Return the [x, y] coordinate for the center point of the cell that contains the specified text.  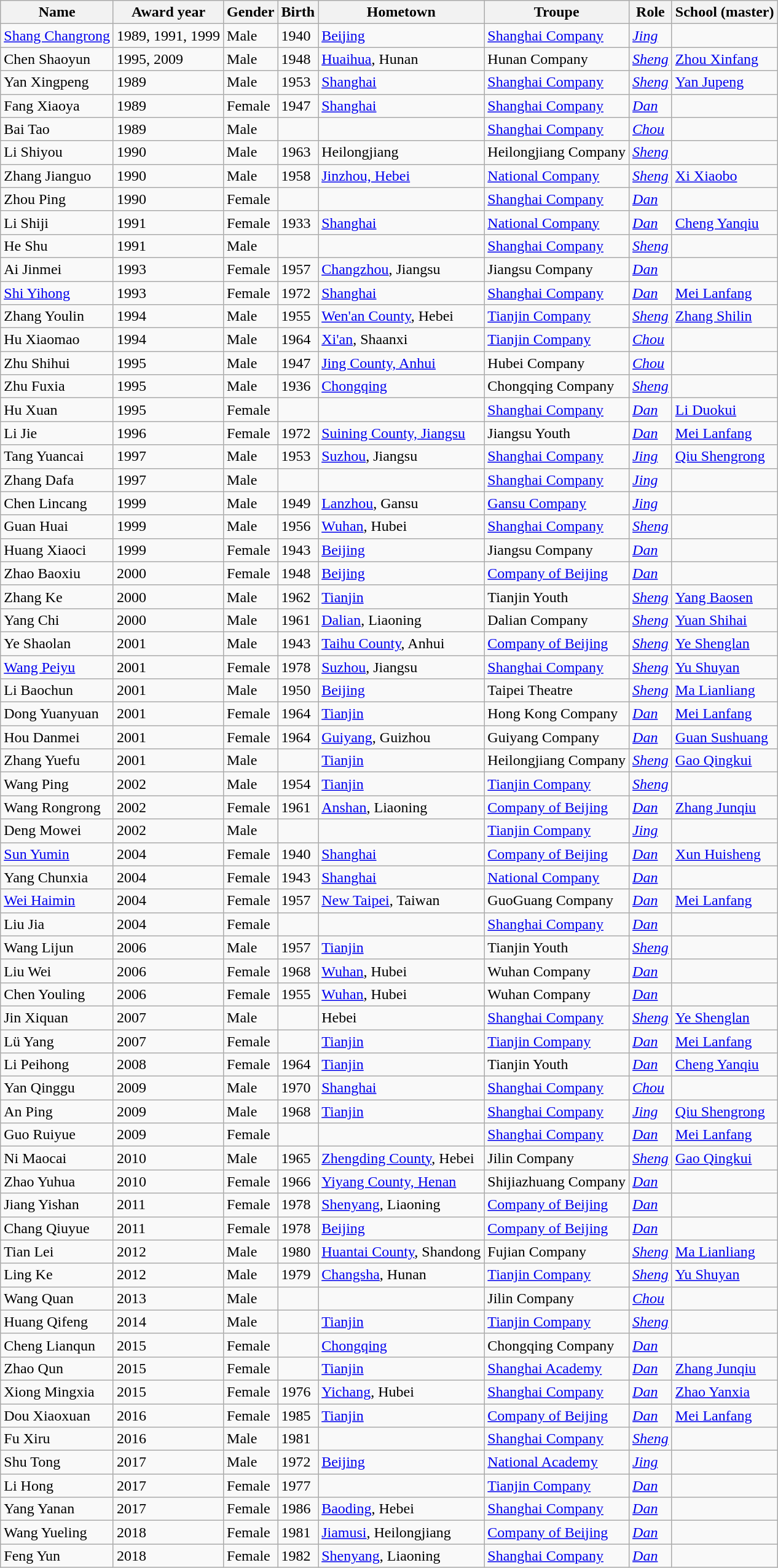
Zhu Shihui [57, 363]
Huantai County, Shandong [401, 1252]
Hou Danmei [57, 737]
Dalian, Liaoning [401, 620]
Jinzhou, Hebei [401, 176]
Chen Youling [57, 994]
1996 [168, 433]
Xi Xiaobo [725, 176]
Zhao Baoxiu [57, 573]
Xun Huisheng [725, 854]
Taipei Theatre [557, 691]
Zhang Shilin [725, 316]
Taihu County, Anhui [401, 643]
Jiamusi, Heilongjiang [401, 1532]
Huang Xiaoci [57, 550]
Zhao Qun [57, 1368]
Ai Jinmei [57, 269]
Feng Yun [57, 1556]
Yan Xingpeng [57, 82]
Tang Yuancai [57, 457]
Lanzhou, Gansu [401, 503]
Xiong Mingxia [57, 1392]
Award year [168, 12]
Fujian Company [557, 1252]
2014 [168, 1322]
1936 [298, 386]
Heilongjiang [401, 152]
Role [651, 12]
Jin Xiquan [57, 1017]
Wang Yueling [57, 1532]
1958 [298, 176]
Zhang Jianguo [57, 176]
Hu Xuan [57, 410]
Yang Yanan [57, 1509]
Zhang Yuefu [57, 761]
2008 [168, 1065]
Ni Maocai [57, 1158]
Fu Xiru [57, 1439]
Liu Wei [57, 971]
School (master) [725, 12]
Hong Kong Company [557, 714]
1976 [298, 1392]
1980 [298, 1252]
Zhang Youlin [57, 316]
Yuan Shihai [725, 620]
Yang Chunxia [57, 877]
Baoding, Hebei [401, 1509]
Tian Lei [57, 1252]
Li Baochun [57, 691]
Hunan Company [557, 59]
Chen Lincang [57, 503]
Wei Haimin [57, 901]
Dalian Company [557, 620]
Shu Tong [57, 1462]
1979 [298, 1275]
New Taipei, Taiwan [401, 901]
Changzhou, Jiangsu [401, 269]
Li Hong [57, 1486]
Huaihua, Hunan [401, 59]
1989, 1991, 1999 [168, 36]
Dou Xiaoxuan [57, 1415]
Wang Lijun [57, 947]
1970 [298, 1088]
Yang Baosen [725, 597]
Gansu Company [557, 503]
Guiyang Company [557, 737]
Li Duokui [725, 410]
Dong Yuanyuan [57, 714]
Hu Xiaomao [57, 340]
Jiang Yishan [57, 1205]
An Ping [57, 1111]
Wang Ping [57, 784]
1956 [298, 527]
1982 [298, 1556]
Xi'an, Shaanxi [401, 340]
1962 [298, 597]
Hubei Company [557, 363]
1933 [298, 222]
Jing County, Anhui [401, 363]
Troupe [557, 12]
Li Shiyou [57, 152]
1963 [298, 152]
1985 [298, 1415]
Guan Huai [57, 527]
1986 [298, 1509]
1995, 2009 [168, 59]
Yan Jupeng [725, 82]
Cheng Lianqun [57, 1345]
GuoGuang Company [557, 901]
Zhang Ke [57, 597]
Ling Ke [57, 1275]
Wen'an County, Hebei [401, 316]
1954 [298, 784]
Shijiazhuang Company [557, 1182]
Shanghai Academy [557, 1368]
Chen Shaoyun [57, 59]
Birth [298, 12]
Wang Rongrong [57, 807]
Yichang, Hubei [401, 1392]
1965 [298, 1158]
Zhou Xinfang [725, 59]
Zhengding County, Hebei [401, 1158]
Li Peihong [57, 1065]
1977 [298, 1486]
1966 [298, 1182]
Zhou Ping [57, 199]
Huang Qifeng [57, 1322]
Gender [251, 12]
Yang Chi [57, 620]
Name [57, 12]
Yan Qinggu [57, 1088]
Zhang Dafa [57, 480]
Sun Yumin [57, 854]
Liu Jia [57, 924]
Chang Qiuyue [57, 1228]
Zhao Yanxia [725, 1392]
Ye Shaolan [57, 643]
Hometown [401, 12]
1949 [298, 503]
Li Shiji [57, 222]
Lü Yang [57, 1041]
Suining County, Jiangsu [401, 433]
Changsha, Hunan [401, 1275]
Wang Peiyu [57, 667]
1950 [298, 691]
Zhu Fuxia [57, 386]
Shang Changrong [57, 36]
He Shu [57, 246]
Hebei [401, 1017]
Guiyang, Guizhou [401, 737]
Fang Xiaoya [57, 106]
Deng Mowei [57, 831]
Yiyang County, Henan [401, 1182]
Li Jie [57, 433]
National Academy [557, 1462]
Shi Yihong [57, 293]
Anshan, Liaoning [401, 807]
Wang Quan [57, 1298]
Bai Tao [57, 129]
Jiangsu Youth [557, 433]
2013 [168, 1298]
Zhao Yuhua [57, 1182]
Guo Ruiyue [57, 1135]
Guan Sushuang [725, 737]
